Detect which cell encompasses the target text, then output its (X, Y) center coordinate. 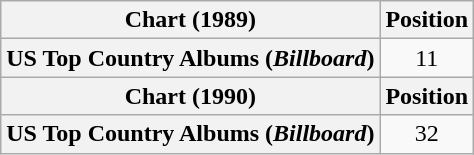
32 (427, 134)
Chart (1990) (190, 96)
Chart (1989) (190, 20)
11 (427, 58)
